Return the [x, y] coordinate for the center point of the cell that contains the specified text.  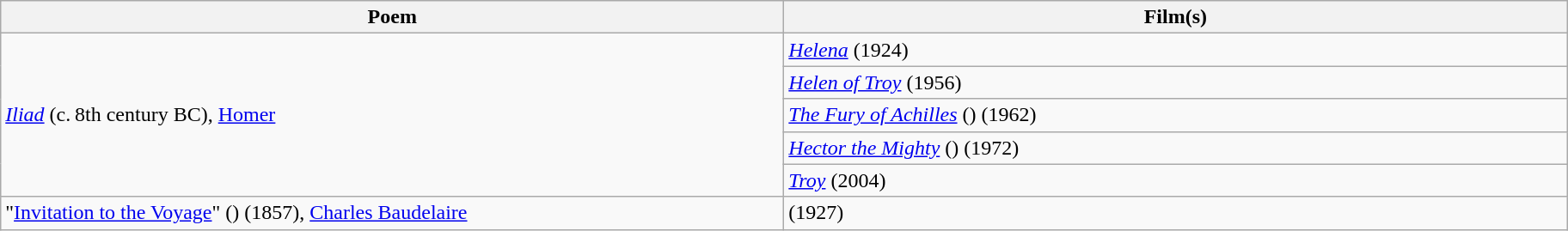
Film(s) [1176, 17]
Iliad (c. 8th century BC), Homer [392, 115]
"Invitation to the Voyage" () (1857), Charles Baudelaire [392, 213]
(1927) [1176, 213]
Helen of Troy (1956) [1176, 82]
Troy (2004) [1176, 180]
The Fury of Achilles () (1962) [1176, 115]
Hector the Mighty () (1972) [1176, 148]
Helena (1924) [1176, 50]
Poem [392, 17]
